Locate the cell with the specified text and output its [x, y] center coordinate. 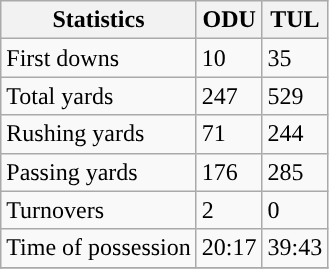
0 [295, 210]
71 [229, 134]
TUL [295, 20]
Passing yards [99, 172]
2 [229, 210]
Rushing yards [99, 134]
35 [295, 58]
ODU [229, 20]
Total yards [99, 96]
Time of possession [99, 248]
Turnovers [99, 210]
39:43 [295, 248]
247 [229, 96]
First downs [99, 58]
10 [229, 58]
Statistics [99, 20]
20:17 [229, 248]
529 [295, 96]
285 [295, 172]
244 [295, 134]
176 [229, 172]
